Determine the [x, y] coordinate at the center of the cell enclosing the given text.  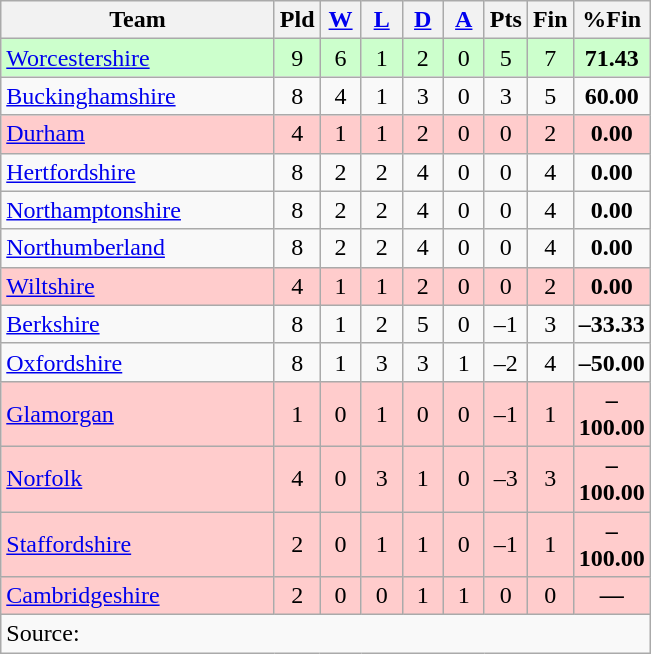
Staffordshire [138, 544]
Fin [550, 20]
Wiltshire [138, 286]
Worcestershire [138, 58]
Buckinghamshire [138, 96]
Northamptonshire [138, 210]
— [612, 596]
–50.00 [612, 362]
D [422, 20]
%Fin [612, 20]
Cambridgeshire [138, 596]
A [464, 20]
6 [340, 58]
60.00 [612, 96]
Pts [506, 20]
Oxfordshire [138, 362]
–2 [506, 362]
71.43 [612, 58]
Source: [326, 634]
Glamorgan [138, 414]
Durham [138, 134]
L [382, 20]
7 [550, 58]
9 [297, 58]
Berkshire [138, 324]
Norfolk [138, 478]
Team [138, 20]
W [340, 20]
Hertfordshire [138, 172]
–3 [506, 478]
Northumberland [138, 248]
–33.33 [612, 324]
Pld [297, 20]
